Identify which cell holds the provided text, then report its [x, y] central coordinate. 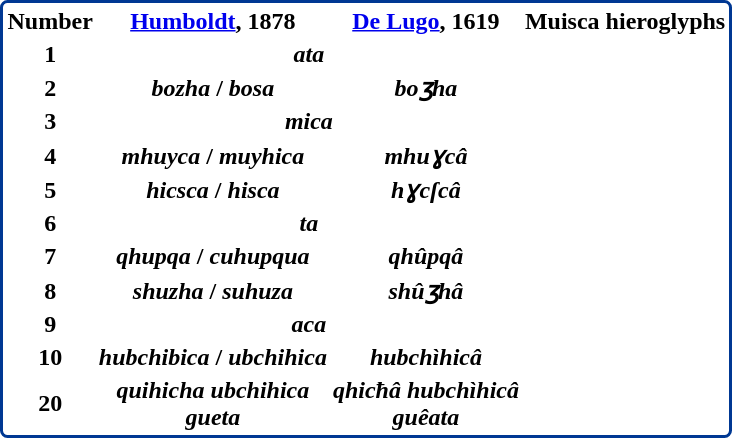
qhûpqâ [426, 257]
1 [50, 54]
hubchìhicâ [426, 357]
ata [308, 54]
De Lugo, 1619 [426, 21]
mhuyca / muyhica [212, 156]
Number [50, 21]
hɣcſcâ [426, 190]
mica [308, 121]
5 [50, 190]
quihicha ubchihicagueta [212, 404]
10 [50, 357]
7 [50, 257]
8 [50, 290]
mhuɣcâ [426, 156]
Muisca hieroglyphs [624, 21]
ta [308, 223]
hubchibica / ubchihica [212, 357]
2 [50, 88]
4 [50, 156]
qhupqa / cuhupqua [212, 257]
9 [50, 324]
boʒha [426, 88]
bozha / bosa [212, 88]
qhicħâ hubchìhicâguêata [426, 404]
hicsca / hisca [212, 190]
20 [50, 404]
3 [50, 121]
6 [50, 223]
shûʒhâ [426, 290]
shuzha / suhuza [212, 290]
Humboldt, 1878 [212, 21]
aca [308, 324]
